Search for the cell housing the specified text and yield its [X, Y] center coordinate. 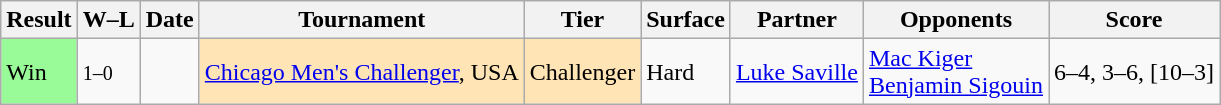
Score [1134, 20]
Chicago Men's Challenger, USA [362, 72]
Tier [582, 20]
Partner [796, 20]
Date [170, 20]
Hard [686, 72]
Opponents [956, 20]
Win [39, 72]
6–4, 3–6, [10–3] [1134, 72]
Challenger [582, 72]
Luke Saville [796, 72]
Result [39, 20]
Surface [686, 20]
W–L [108, 20]
Tournament [362, 20]
Mac Kiger Benjamin Sigouin [956, 72]
1–0 [108, 72]
